Pinpoint the cell where the given text exists, returning its (X, Y) midpoint coordinate. 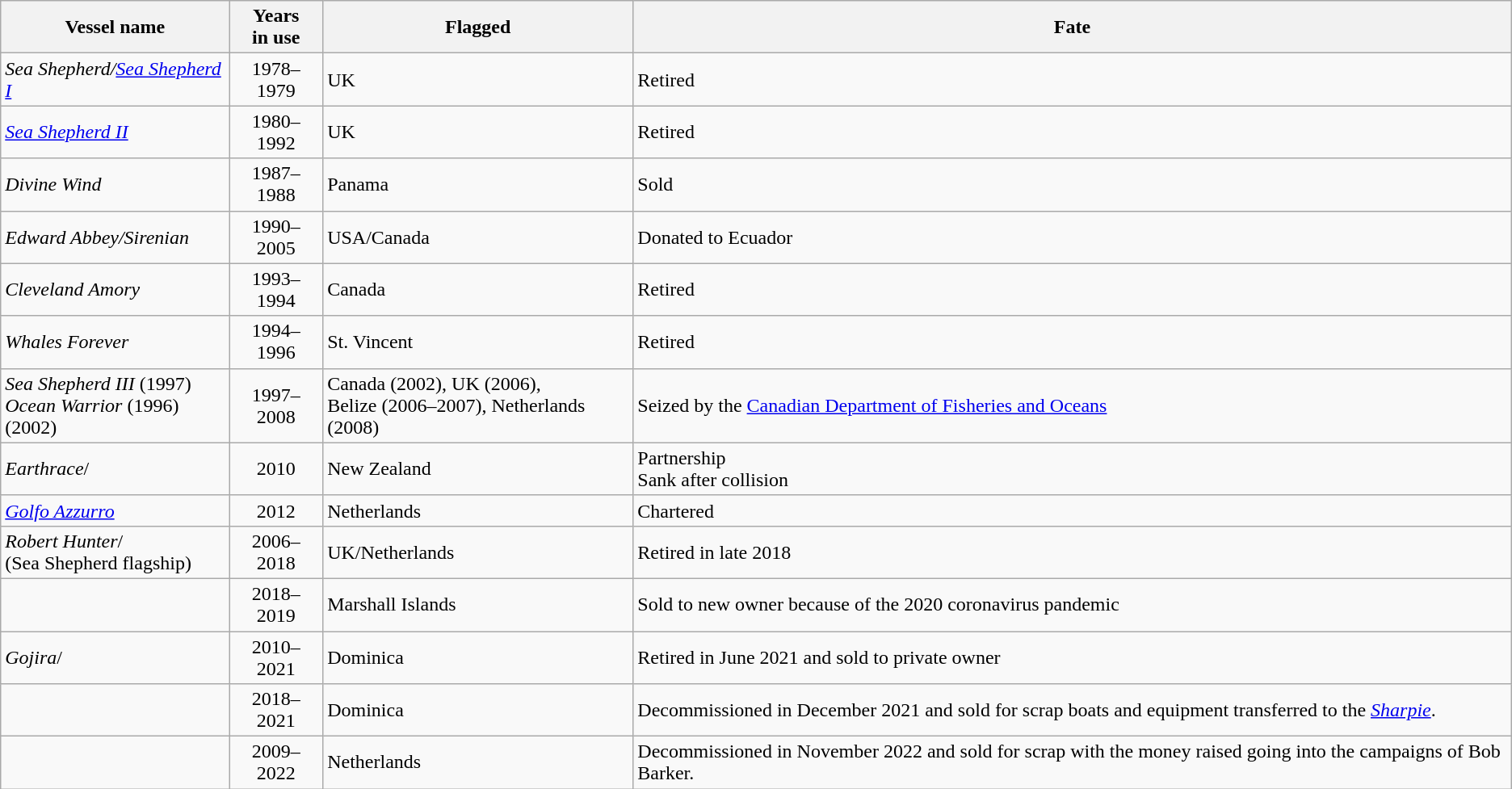
Chartered (1073, 510)
1994–1996 (276, 342)
Canada (2002), UK (2006),Belize (2006–2007), Netherlands (2008) (478, 405)
Vessel name (115, 27)
1980–1992 (276, 132)
USA/Canada (478, 237)
2012 (276, 510)
Decommissioned in November 2022 and sold for scrap with the money raised going into the campaigns of Bob Barker. (1073, 762)
Seized by the Canadian Department of Fisheries and Oceans (1073, 405)
Gojira/ (115, 657)
2010–2021 (276, 657)
2009–2022 (276, 762)
Earthrace/ (115, 468)
Golfo Azzurro (115, 510)
Canada (478, 289)
1987–1988 (276, 184)
2010 (276, 468)
2018–2021 (276, 711)
UK/Netherlands (478, 552)
1993–1994 (276, 289)
Fate (1073, 27)
Marshall Islands (478, 604)
Divine Wind (115, 184)
Sold to new owner because of the 2020 coronavirus pandemic (1073, 604)
St. Vincent (478, 342)
Whales Forever (115, 342)
Sea Shepherd III (1997)Ocean Warrior (1996) (2002) (115, 405)
2006–2018 (276, 552)
Sold (1073, 184)
Donated to Ecuador (1073, 237)
Cleveland Amory (115, 289)
PartnershipSank after collision (1073, 468)
Retired in June 2021 and sold to private owner (1073, 657)
1997–2008 (276, 405)
New Zealand (478, 468)
Flagged (478, 27)
Edward Abbey/Sirenian (115, 237)
2018–2019 (276, 604)
Sea Shepherd II (115, 132)
Decommissioned in December 2021 and sold for scrap boats and equipment transferred to the Sharpie. (1073, 711)
Panama (478, 184)
Robert Hunter/ (Sea Shepherd flagship) (115, 552)
1990–2005 (276, 237)
Yearsin use (276, 27)
1978–1979 (276, 79)
Sea Shepherd/Sea Shepherd I (115, 79)
Retired in late 2018 (1073, 552)
